Extract the [x, y] coordinate from the center of the cell holding the provided text.  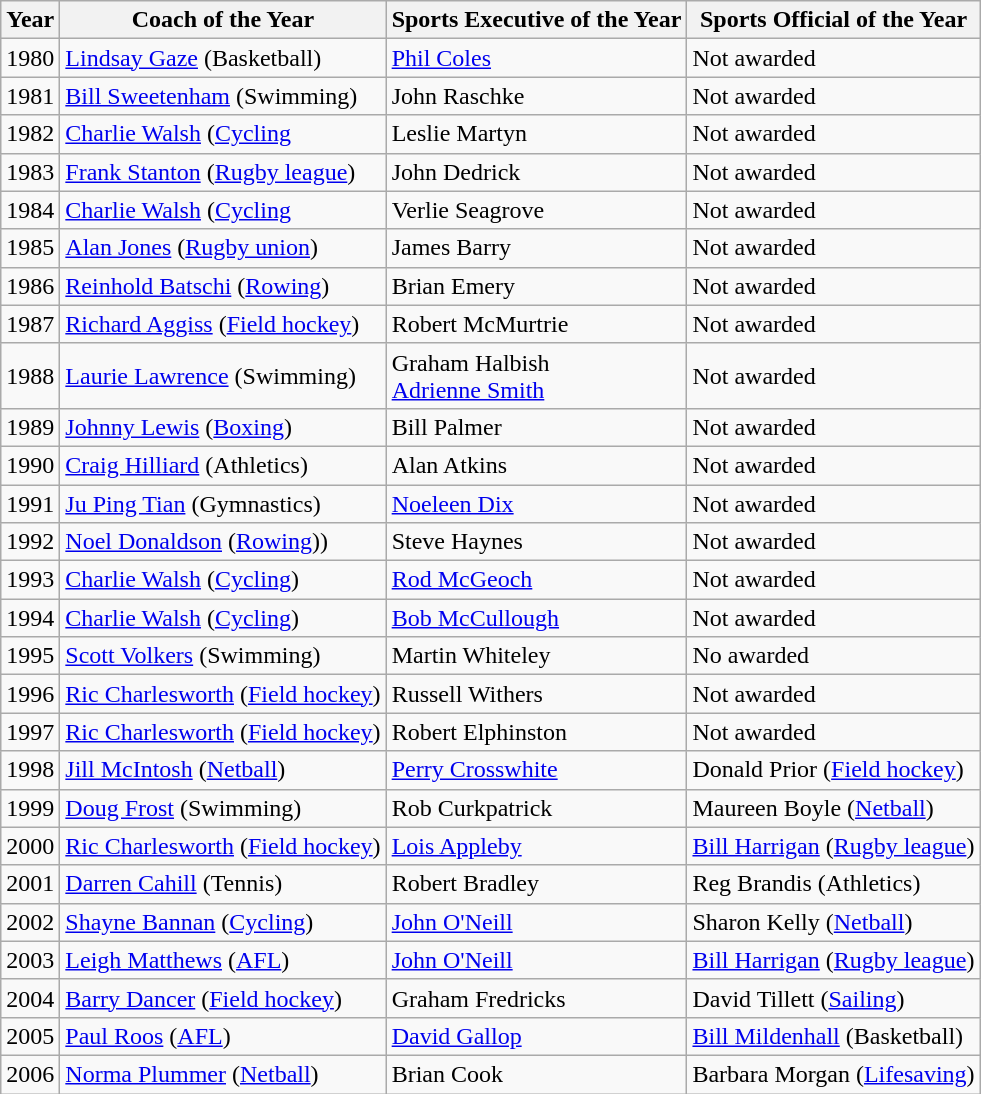
Sports Executive of the Year [536, 20]
1997 [30, 732]
1983 [30, 172]
1994 [30, 618]
Bob McCullough [536, 618]
Brian Cook [536, 1074]
1998 [30, 770]
Robert Bradley [536, 884]
John Raschke [536, 96]
1993 [30, 580]
1985 [30, 248]
Verlie Seagrove [536, 210]
1990 [30, 465]
Norma Plummer (Netball) [223, 1074]
1980 [30, 58]
Leigh Matthews (AFL) [223, 960]
Lois Appleby [536, 846]
2003 [30, 960]
Leslie Martyn [536, 134]
David Gallop [536, 1036]
James Barry [536, 248]
2005 [30, 1036]
Rod McGeoch [536, 580]
Graham Halbish Adrienne Smith [536, 376]
1981 [30, 96]
Sports Official of the Year [834, 20]
Paul Roos (AFL) [223, 1036]
2001 [30, 884]
Perry Crosswhite [536, 770]
Donald Prior (Field hockey) [834, 770]
1986 [30, 286]
Brian Emery [536, 286]
2006 [30, 1074]
Lindsay Gaze (Basketball) [223, 58]
1984 [30, 210]
2000 [30, 846]
Barbara Morgan (Lifesaving) [834, 1074]
Sharon Kelly (Netball) [834, 922]
2004 [30, 998]
Year [30, 20]
Barry Dancer (Field hockey) [223, 998]
Frank Stanton (Rugby league) [223, 172]
Bill Mildenhall (Basketball) [834, 1036]
Noeleen Dix [536, 503]
1995 [30, 656]
1992 [30, 542]
1982 [30, 134]
Coach of the Year [223, 20]
Johnny Lewis (Boxing) [223, 427]
Maureen Boyle (Netball) [834, 808]
Robert McMurtrie [536, 324]
Shayne Bannan (Cycling) [223, 922]
No awarded [834, 656]
Ju Ping Tian (Gymnastics) [223, 503]
David Tillett (Sailing) [834, 998]
Graham Fredricks [536, 998]
Steve Haynes [536, 542]
Craig Hilliard (Athletics) [223, 465]
1999 [30, 808]
1996 [30, 694]
Darren Cahill (Tennis) [223, 884]
1988 [30, 376]
Richard Aggiss (Field hockey) [223, 324]
Doug Frost (Swimming) [223, 808]
Scott Volkers (Swimming) [223, 656]
Martin Whiteley [536, 656]
Phil Coles [536, 58]
Bill Sweetenham (Swimming) [223, 96]
Jill McIntosh (Netball) [223, 770]
Rob Curkpatrick [536, 808]
1989 [30, 427]
1991 [30, 503]
John Dedrick [536, 172]
Russell Withers [536, 694]
2002 [30, 922]
Alan Jones (Rugby union) [223, 248]
Laurie Lawrence (Swimming) [223, 376]
Robert Elphinston [536, 732]
Reinhold Batschi (Rowing) [223, 286]
Reg Brandis (Athletics) [834, 884]
Alan Atkins [536, 465]
Bill Palmer [536, 427]
Noel Donaldson (Rowing)) [223, 542]
1987 [30, 324]
